Identify which cell holds the provided text, then report its (X, Y) central coordinate. 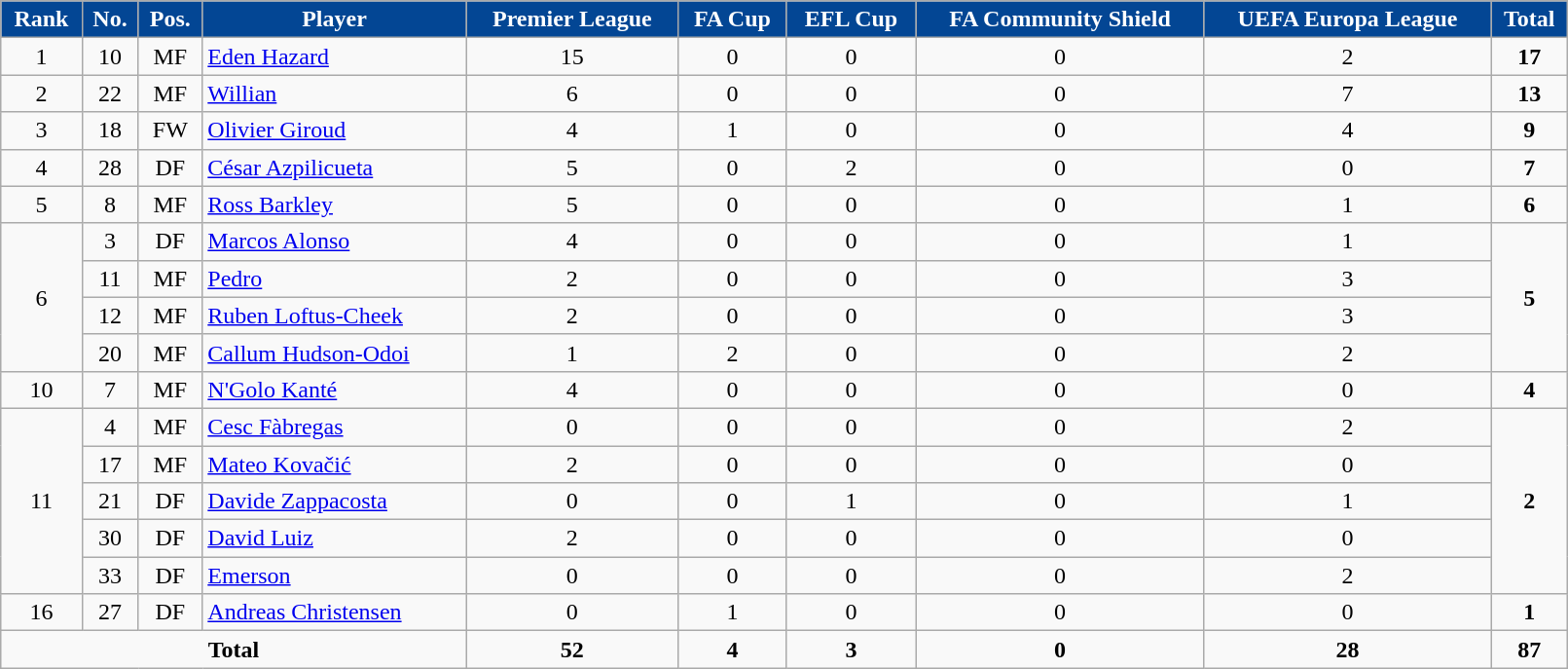
21 (110, 502)
Willian (335, 93)
13 (1530, 93)
52 (572, 650)
Cesc Fàbregas (335, 427)
Pedro (335, 279)
12 (110, 316)
27 (110, 613)
David Luiz (335, 539)
Rank (41, 19)
UEFA Europa League (1347, 19)
Ruben Loftus-Cheek (335, 316)
Eden Hazard (335, 56)
Mateo Kovačić (335, 465)
Marcos Alonso (335, 242)
Pos. (170, 19)
8 (110, 204)
33 (110, 576)
FA Cup (732, 19)
Emerson (335, 576)
César Azpilicueta (335, 167)
Callum Hudson-Odoi (335, 353)
22 (110, 93)
Ross Barkley (335, 204)
FW (170, 130)
No. (110, 19)
Davide Zappacosta (335, 502)
20 (110, 353)
FA Community Shield (1061, 19)
9 (1530, 130)
30 (110, 539)
87 (1530, 650)
Premier League (572, 19)
18 (110, 130)
EFL Cup (851, 19)
Andreas Christensen (335, 613)
Player (335, 19)
15 (572, 56)
16 (41, 613)
Olivier Giroud (335, 130)
N'Golo Kanté (335, 390)
